Pinpoint the cell where the given text exists, returning its [x, y] midpoint coordinate. 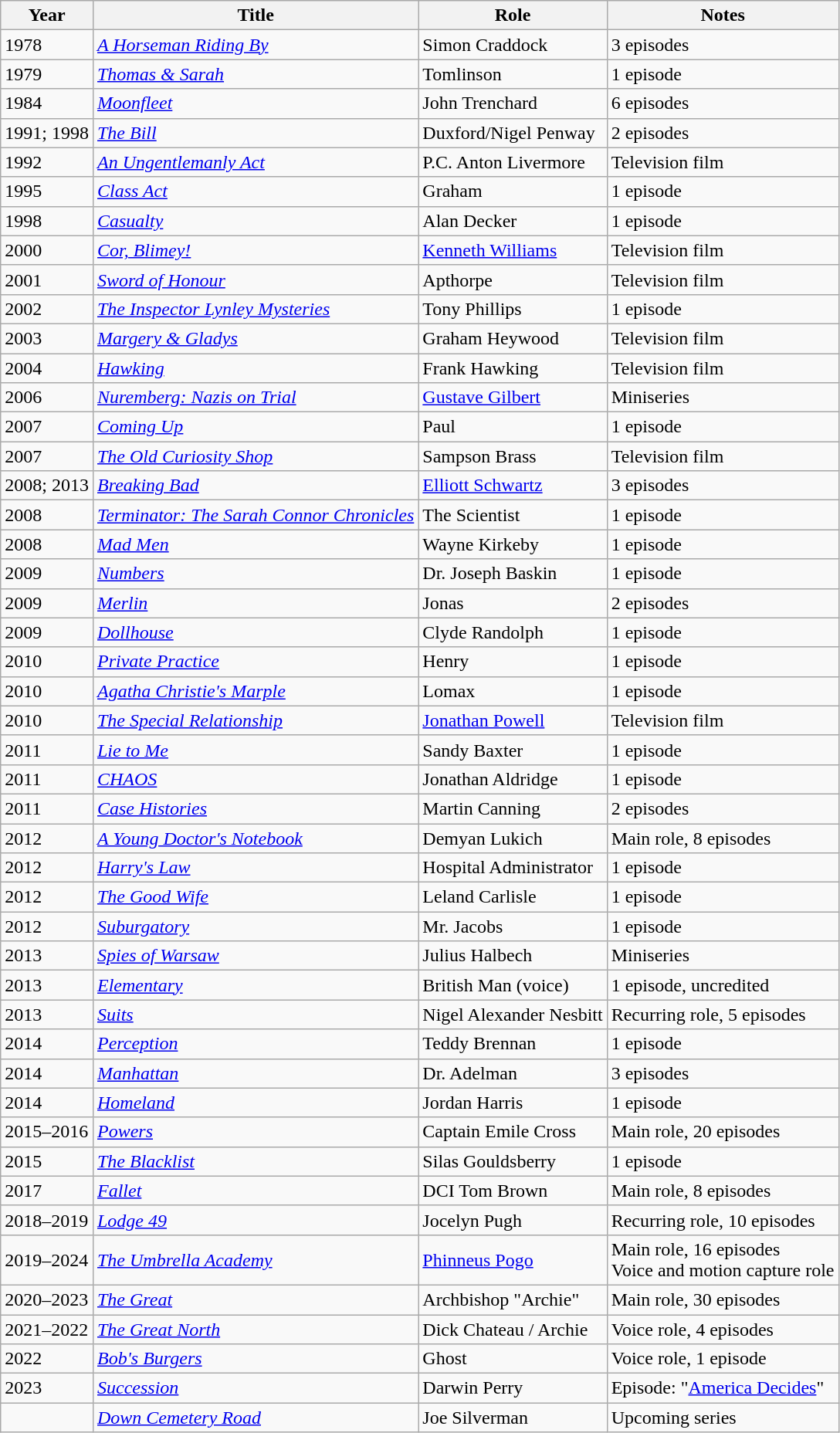
Archbishop "Archie" [513, 1299]
Tomlinson [513, 74]
Jonathan Powell [513, 720]
2018–2019 [47, 1220]
2020–2023 [47, 1299]
Numbers [255, 574]
The Good Wife [255, 897]
2000 [47, 250]
Episode: "America Decides" [723, 1388]
Bob's Burgers [255, 1359]
The Great [255, 1299]
1998 [47, 221]
Title [255, 15]
An Ungentlemanly Act [255, 162]
2017 [47, 1191]
1979 [47, 74]
Terminator: The Sarah Connor Chronicles [255, 515]
2008; 2013 [47, 486]
Fallet [255, 1191]
The Blacklist [255, 1161]
John Trenchard [513, 103]
Silas Gouldsberry [513, 1161]
Darwin Perry [513, 1388]
Year [47, 15]
2002 [47, 309]
Sword of Honour [255, 279]
Notes [723, 15]
The Umbrella Academy [255, 1260]
Elliott Schwartz [513, 486]
The Special Relationship [255, 720]
Thomas & Sarah [255, 74]
Breaking Bad [255, 486]
Martin Canning [513, 808]
A Horseman Riding By [255, 45]
Perception [255, 1044]
2004 [47, 368]
Elementary [255, 985]
Lodge 49 [255, 1220]
Jonas [513, 603]
Jonathan Aldridge [513, 779]
Mad Men [255, 544]
1 episode, uncredited [723, 985]
Main role, 30 episodes [723, 1299]
Private Practice [255, 662]
Ghost [513, 1359]
2023 [47, 1388]
Recurring role, 10 episodes [723, 1220]
The Old Curiosity Shop [255, 456]
Case Histories [255, 808]
Spies of Warsaw [255, 956]
British Man (voice) [513, 985]
CHAOS [255, 779]
Henry [513, 662]
Role [513, 15]
Nigel Alexander Nesbitt [513, 1015]
Phinneus Pogo [513, 1260]
Hospital Administrator [513, 868]
Duxford/Nigel Penway [513, 133]
Voice role, 1 episode [723, 1359]
Leland Carlisle [513, 897]
1978 [47, 45]
Recurring role, 5 episodes [723, 1015]
Apthorpe [513, 279]
Paul [513, 427]
Suits [255, 1015]
Coming Up [255, 427]
1995 [47, 191]
Voice role, 4 episodes [723, 1329]
Sandy Baxter [513, 750]
Captain Emile Cross [513, 1132]
Kenneth Williams [513, 250]
Graham [513, 191]
Dick Chateau / Archie [513, 1329]
Wayne Kirkeby [513, 544]
Upcoming series [723, 1418]
2006 [47, 398]
Cor, Blimey! [255, 250]
Graham Heywood [513, 338]
Merlin [255, 603]
Hawking [255, 368]
Jocelyn Pugh [513, 1220]
2019–2024 [47, 1260]
1992 [47, 162]
Alan Decker [513, 221]
2001 [47, 279]
1984 [47, 103]
P.C. Anton Livermore [513, 162]
Casualty [255, 221]
Nuremberg: Nazis on Trial [255, 398]
Dr. Joseph Baskin [513, 574]
Powers [255, 1132]
Agatha Christie's Marple [255, 691]
The Bill [255, 133]
Demyan Lukich [513, 838]
Main role, 16 episodesVoice and motion capture role [723, 1260]
Teddy Brennan [513, 1044]
Down Cemetery Road [255, 1418]
Gustave Gilbert [513, 398]
6 episodes [723, 103]
Tony Phillips [513, 309]
Main role, 20 episodes [723, 1132]
Manhattan [255, 1073]
Joe Silverman [513, 1418]
Simon Craddock [513, 45]
A Young Doctor's Notebook [255, 838]
DCI Tom Brown [513, 1191]
Lie to Me [255, 750]
Harry's Law [255, 868]
2003 [47, 338]
Frank Hawking [513, 368]
The Great North [255, 1329]
Class Act [255, 191]
Homeland [255, 1103]
Lomax [513, 691]
Jordan Harris [513, 1103]
Suburgatory [255, 927]
1991; 1998 [47, 133]
Sampson Brass [513, 456]
Clyde Randolph [513, 632]
The Scientist [513, 515]
Moonfleet [255, 103]
2022 [47, 1359]
The Inspector Lynley Mysteries [255, 309]
Mr. Jacobs [513, 927]
2015–2016 [47, 1132]
2015 [47, 1161]
Dr. Adelman [513, 1073]
Succession [255, 1388]
Dollhouse [255, 632]
Julius Halbech [513, 956]
Margery & Gladys [255, 338]
2021–2022 [47, 1329]
